Provide the (x, y) coordinate of the cell's center where the given text is located.  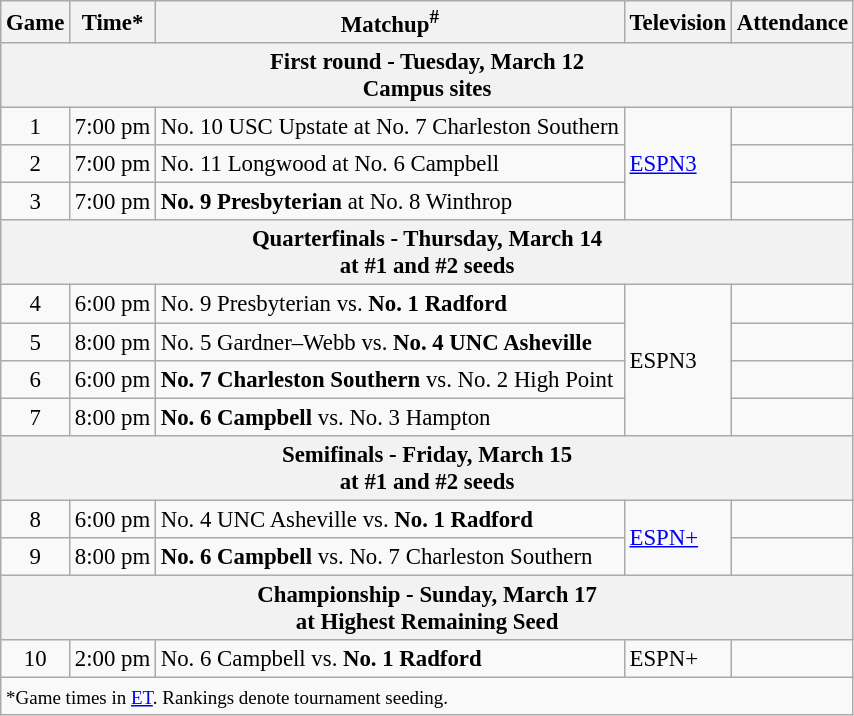
Quarterfinals - Thursday, March 14at #1 and #2 seeds (428, 252)
3 (36, 202)
5 (36, 342)
2 (36, 164)
9 (36, 557)
No. 6 Campbell vs. No. 1 Radford (390, 659)
4 (36, 304)
Attendance (792, 22)
6 (36, 379)
No. 4 UNC Asheville vs. No. 1 Radford (390, 519)
No. 6 Campbell vs. No. 7 Charleston Southern (390, 557)
Time* (113, 22)
1 (36, 127)
No. 11 Longwood at No. 6 Campbell (390, 164)
No. 9 Presbyterian at No. 8 Winthrop (390, 202)
No. 5 Gardner–Webb vs. No. 4 UNC Asheville (390, 342)
First round - Tuesday, March 12Campus sites (428, 76)
2:00 pm (113, 659)
*Game times in ET. Rankings denote tournament seeding. (428, 696)
8 (36, 519)
No. 9 Presbyterian vs. No. 1 Radford (390, 304)
10 (36, 659)
Championship - Sunday, March 17at Highest Remaining Seed (428, 608)
No. 7 Charleston Southern vs. No. 2 High Point (390, 379)
No. 6 Campbell vs. No. 3 Hampton (390, 417)
No. 10 USC Upstate at No. 7 Charleston Southern (390, 127)
Semifinals - Friday, March 15at #1 and #2 seeds (428, 468)
Matchup# (390, 22)
Game (36, 22)
7 (36, 417)
Television (678, 22)
